Determine the (X, Y) coordinate at the center of the cell enclosing the given text.  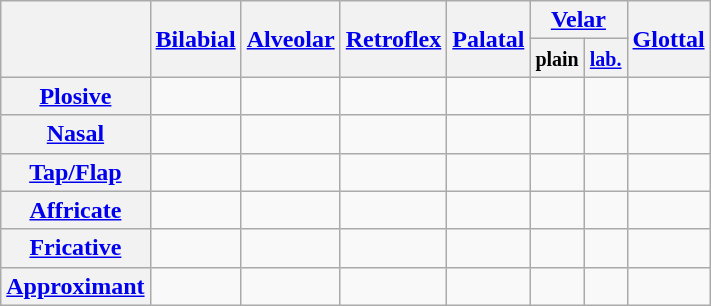
Approximant (76, 286)
Retroflex (394, 39)
Palatal (488, 39)
plain (557, 58)
Bilabial (196, 39)
Fricative (76, 248)
Alveolar (290, 39)
Nasal (76, 134)
Velar (578, 20)
Affricate (76, 210)
Plosive (76, 96)
lab. (606, 58)
Glottal (668, 39)
Tap/Flap (76, 172)
